Detect which cell encompasses the target text, then output its [X, Y] center coordinate. 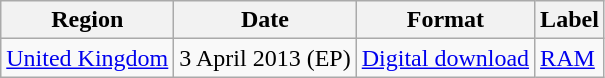
RAM [570, 58]
Format [445, 20]
United Kingdom [88, 58]
3 April 2013 (EP) [265, 58]
Digital download [445, 58]
Label [570, 20]
Region [88, 20]
Date [265, 20]
